Determine the (x, y) coordinate at the center of the cell enclosing the given text.  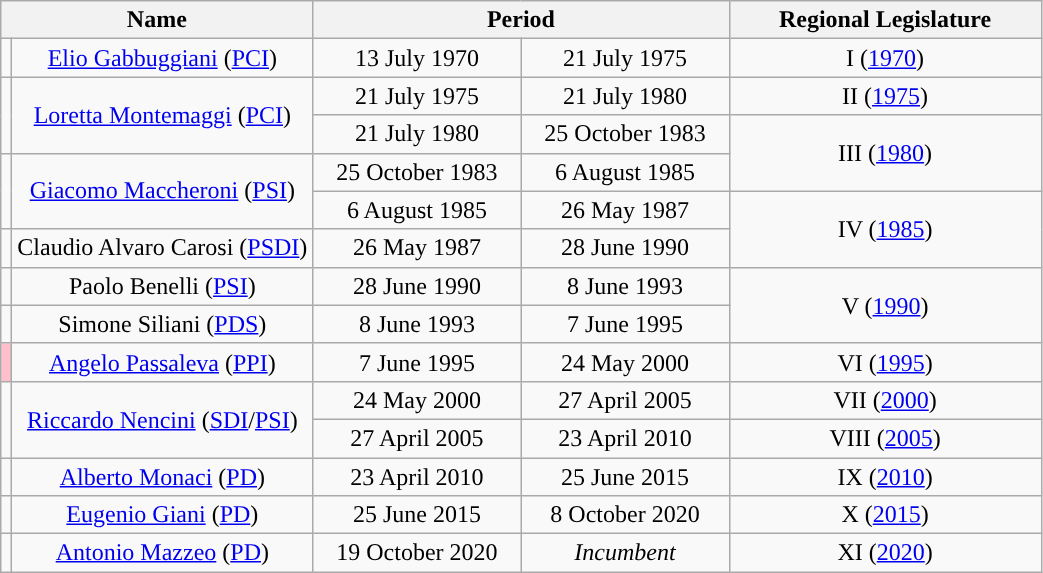
Riccardo Nencini (SDI/PSI) (162, 419)
III (1980) (885, 153)
VIII (2005) (885, 438)
I (1970) (885, 58)
IX (2010) (885, 477)
X (2015) (885, 515)
Simone Siliani (PDS) (162, 324)
19 October 2020 (417, 553)
Angelo Passaleva (PPI) (162, 362)
Eugenio Giani (PD) (162, 515)
II (1975) (885, 96)
Claudio Alvaro Carosi (PSDI) (162, 248)
13 July 1970 (417, 58)
Name (157, 20)
Antonio Mazzeo (PD) (162, 553)
Paolo Benelli (PSI) (162, 286)
XI (2020) (885, 553)
Regional Legislature (885, 20)
VI (1995) (885, 362)
VII (2000) (885, 400)
Period (521, 20)
Incumbent (625, 553)
Loretta Montemaggi (PCI) (162, 115)
8 October 2020 (625, 515)
V (1990) (885, 305)
Alberto Monaci (PD) (162, 477)
Giacomo Maccheroni (PSI) (162, 191)
IV (1985) (885, 229)
Elio Gabbuggiani (PCI) (162, 58)
